Locate the cell with the specified text and output its (x, y) center coordinate. 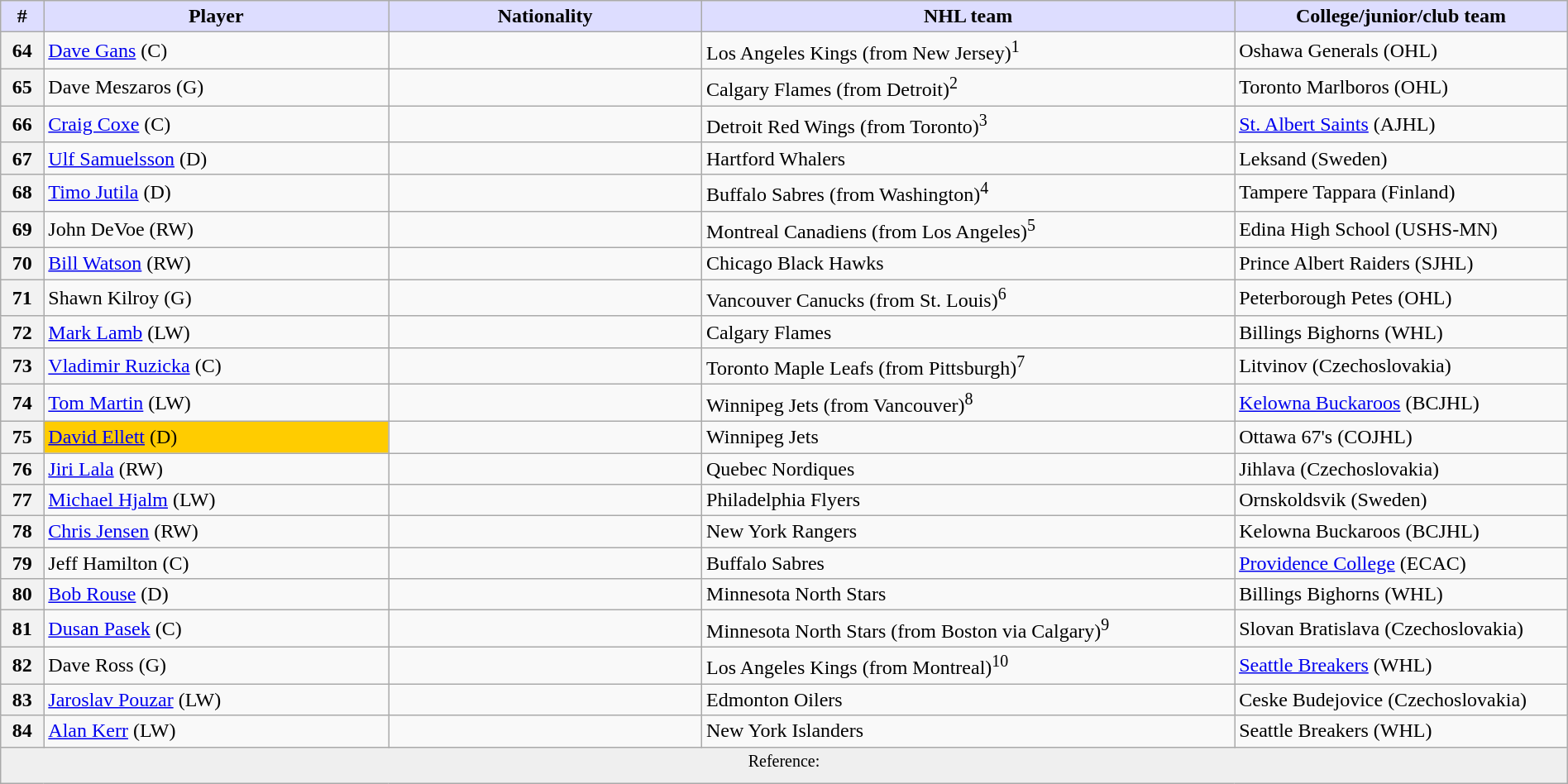
Minnesota North Stars (968, 595)
64 (22, 51)
Slovan Bratislava (Czechoslovakia) (1401, 629)
Jihlava (Czechoslovakia) (1401, 469)
Jeff Hamilton (C) (217, 563)
Bill Watson (RW) (217, 264)
Jiri Lala (RW) (217, 469)
St. Albert Saints (AJHL) (1401, 124)
Vladimir Ruzicka (C) (217, 366)
Oshawa Generals (OHL) (1401, 51)
David Ellett (D) (217, 437)
Quebec Nordiques (968, 469)
Bob Rouse (D) (217, 595)
Shawn Kilroy (G) (217, 298)
Hartford Whalers (968, 158)
# (22, 17)
Chris Jensen (RW) (217, 532)
New York Islanders (968, 731)
Dave Meszaros (G) (217, 88)
79 (22, 563)
Calgary Flames (968, 332)
Leksand (Sweden) (1401, 158)
Los Angeles Kings (from Montreal)10 (968, 665)
67 (22, 158)
Tom Martin (LW) (217, 404)
Ottawa 67's (COJHL) (1401, 437)
Detroit Red Wings (from Toronto)3 (968, 124)
66 (22, 124)
74 (22, 404)
72 (22, 332)
Calgary Flames (from Detroit)2 (968, 88)
Chicago Black Hawks (968, 264)
Nationality (546, 17)
Craig Coxe (C) (217, 124)
Player (217, 17)
Ornskoldsvik (Sweden) (1401, 500)
Winnipeg Jets (from Vancouver)8 (968, 404)
Winnipeg Jets (968, 437)
Prince Albert Raiders (SJHL) (1401, 264)
80 (22, 595)
Vancouver Canucks (from St. Louis)6 (968, 298)
College/junior/club team (1401, 17)
Peterborough Petes (OHL) (1401, 298)
78 (22, 532)
69 (22, 230)
81 (22, 629)
Edina High School (USHS-MN) (1401, 230)
Alan Kerr (LW) (217, 731)
73 (22, 366)
Timo Jutila (D) (217, 194)
83 (22, 700)
Dave Ross (G) (217, 665)
Los Angeles Kings (from New Jersey)1 (968, 51)
77 (22, 500)
NHL team (968, 17)
Reference: (784, 766)
Philadelphia Flyers (968, 500)
Ceske Budejovice (Czechoslovakia) (1401, 700)
New York Rangers (968, 532)
Litvinov (Czechoslovakia) (1401, 366)
Ulf Samuelsson (D) (217, 158)
Mark Lamb (LW) (217, 332)
Montreal Canadiens (from Los Angeles)5 (968, 230)
71 (22, 298)
Edmonton Oilers (968, 700)
Michael Hjalm (LW) (217, 500)
Buffalo Sabres (from Washington)4 (968, 194)
76 (22, 469)
Tampere Tappara (Finland) (1401, 194)
Dave Gans (C) (217, 51)
84 (22, 731)
Minnesota North Stars (from Boston via Calgary)9 (968, 629)
John DeVoe (RW) (217, 230)
Dusan Pasek (C) (217, 629)
Jaroslav Pouzar (LW) (217, 700)
Toronto Maple Leafs (from Pittsburgh)7 (968, 366)
Buffalo Sabres (968, 563)
75 (22, 437)
65 (22, 88)
68 (22, 194)
82 (22, 665)
70 (22, 264)
Providence College (ECAC) (1401, 563)
Toronto Marlboros (OHL) (1401, 88)
